For the text-containing cell, return its midpoint in [X, Y] coordinate format. 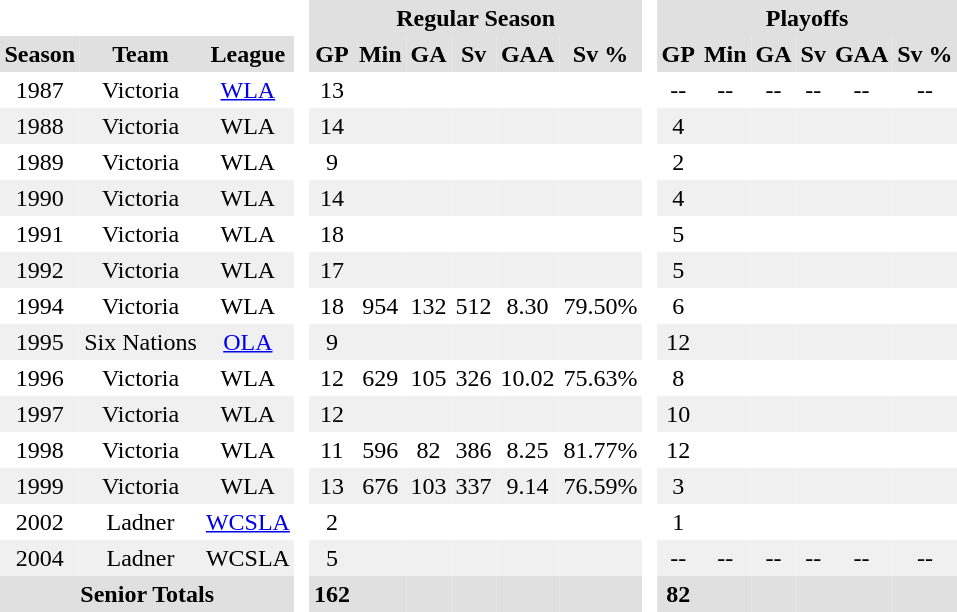
2004 [40, 558]
10 [678, 414]
9.14 [528, 486]
League [248, 54]
132 [428, 306]
596 [380, 450]
512 [474, 306]
629 [380, 378]
11 [332, 450]
OLA [248, 342]
1996 [40, 378]
17 [332, 270]
Season [40, 54]
1991 [40, 234]
1992 [40, 270]
10.02 [528, 378]
954 [380, 306]
337 [474, 486]
1995 [40, 342]
1994 [40, 306]
76.59% [600, 486]
1999 [40, 486]
1 [678, 522]
6 [678, 306]
Senior Totals [147, 594]
1988 [40, 126]
103 [428, 486]
326 [474, 378]
Team [141, 54]
1989 [40, 162]
8 [678, 378]
81.77% [600, 450]
105 [428, 378]
Playoffs [807, 18]
8.30 [528, 306]
386 [474, 450]
676 [380, 486]
8.25 [528, 450]
2002 [40, 522]
Regular Season [476, 18]
1990 [40, 198]
3 [678, 486]
Six Nations [141, 342]
1987 [40, 90]
1998 [40, 450]
79.50% [600, 306]
1997 [40, 414]
162 [332, 594]
75.63% [600, 378]
